Provide the [X, Y] coordinate of the cell's center where the given text is located.  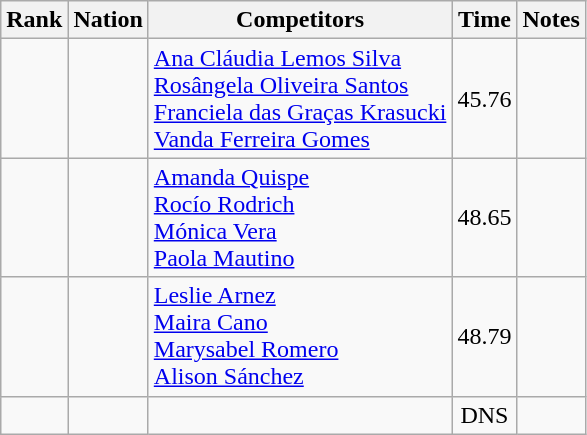
Ana Cláudia Lemos SilvaRosângela Oliveira SantosFranciela das Graças KrasuckiVanda Ferreira Gomes [300, 98]
DNS [484, 415]
Leslie ArnezMaira CanoMarysabel RomeroAlison Sánchez [300, 336]
Notes [551, 20]
48.65 [484, 218]
48.79 [484, 336]
Amanda QuispeRocío RodrichMónica VeraPaola Mautino [300, 218]
Time [484, 20]
Nation [108, 20]
45.76 [484, 98]
Competitors [300, 20]
Rank [34, 20]
